Pinpoint the cell where the given text exists, returning its (X, Y) midpoint coordinate. 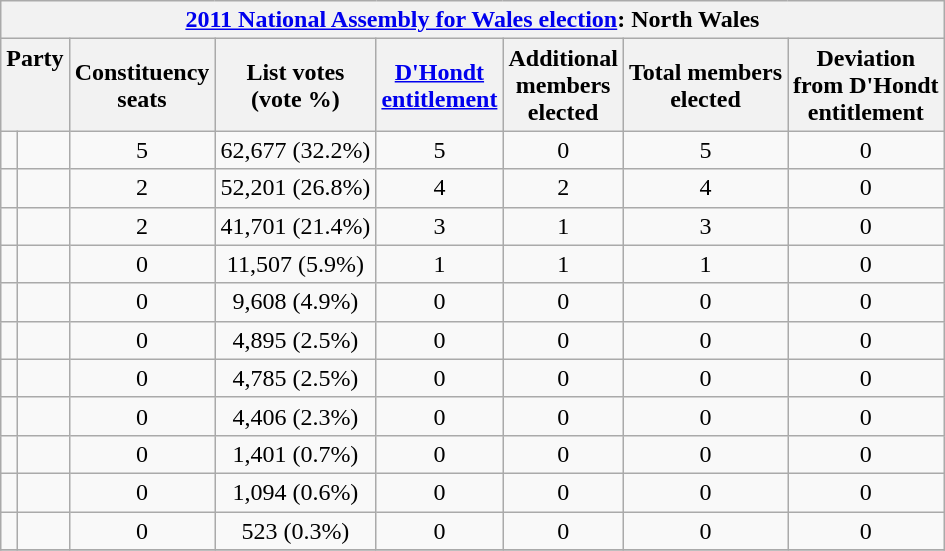
4,785 (2.5%) (296, 378)
Party (35, 85)
1,401 (0.7%) (296, 454)
List votes(vote %) (296, 85)
9,608 (4.9%) (296, 302)
52,201 (26.8%) (296, 188)
523 (0.3%) (296, 531)
Constituencyseats (142, 85)
Additionalmemberselected (563, 85)
Total memberselected (705, 85)
Deviationfrom D'Hondtentitlement (866, 85)
4,895 (2.5%) (296, 340)
2011 National Assembly for Wales election: North Wales (472, 20)
62,677 (32.2%) (296, 150)
41,701 (21.4%) (296, 226)
1,094 (0.6%) (296, 492)
4,406 (2.3%) (296, 416)
11,507 (5.9%) (296, 264)
D'Hondtentitlement (440, 85)
